Identify which cell holds the provided text, then report its (x, y) central coordinate. 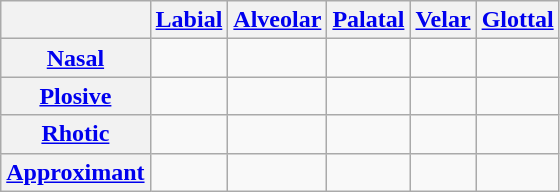
Nasal (76, 58)
Alveolar (278, 20)
Glottal (518, 20)
Approximant (76, 172)
Velar (443, 20)
Labial (189, 20)
Rhotic (76, 134)
Plosive (76, 96)
Palatal (368, 20)
